For the text-containing cell, return its midpoint in (X, Y) coordinate format. 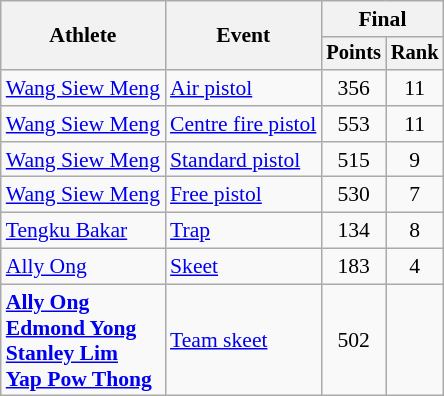
502 (353, 340)
Ally OngEdmond YongStanley LimYap Pow Thong (83, 340)
Rank (415, 54)
Team skeet (243, 340)
553 (353, 124)
8 (415, 231)
Standard pistol (243, 160)
4 (415, 267)
Air pistol (243, 88)
9 (415, 160)
Ally Ong (83, 267)
134 (353, 231)
Points (353, 54)
183 (353, 267)
515 (353, 160)
Centre fire pistol (243, 124)
7 (415, 195)
Free pistol (243, 195)
Tengku Bakar (83, 231)
530 (353, 195)
Trap (243, 231)
356 (353, 88)
Event (243, 36)
Skeet (243, 267)
Final (382, 19)
Athlete (83, 36)
